Return [x, y] of the center of cell containing provided text 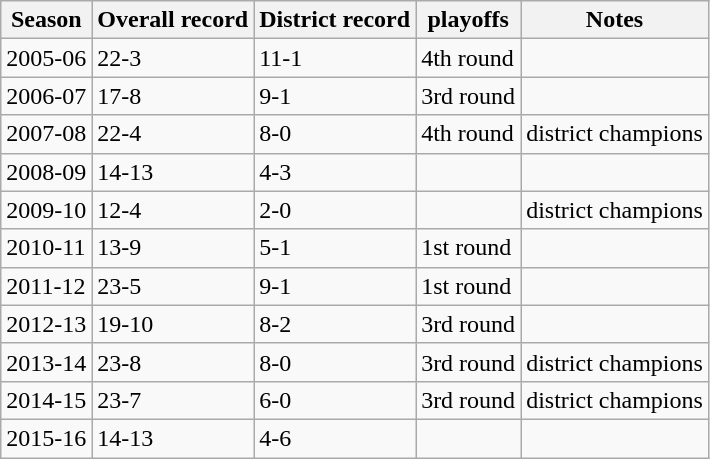
2015-16 [46, 438]
13-9 [173, 248]
2006-07 [46, 96]
Season [46, 20]
2-0 [335, 210]
Notes [615, 20]
6-0 [335, 400]
2013-14 [46, 362]
17-8 [173, 96]
District record [335, 20]
2005-06 [46, 58]
19-10 [173, 324]
4-3 [335, 172]
2007-08 [46, 134]
23-5 [173, 286]
22-4 [173, 134]
22-3 [173, 58]
Overall record [173, 20]
11-1 [335, 58]
playoffs [468, 20]
2014-15 [46, 400]
5-1 [335, 248]
2011-12 [46, 286]
2008-09 [46, 172]
2009-10 [46, 210]
8-2 [335, 324]
2012-13 [46, 324]
4-6 [335, 438]
23-8 [173, 362]
12-4 [173, 210]
23-7 [173, 400]
2010-11 [46, 248]
